Capture the cell that displays the provided text and extract its [x, y] central coordinate. 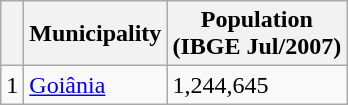
Goiânia [96, 85]
1 [12, 85]
Population(IBGE Jul/2007) [257, 34]
Municipality [96, 34]
1,244,645 [257, 85]
